Pinpoint the cell where the given text exists, returning its [X, Y] midpoint coordinate. 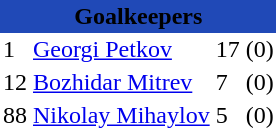
Georgi Petkov [122, 50]
17 [228, 50]
1 [15, 50]
12 [15, 82]
Bozhidar Mitrev [122, 82]
7 [228, 82]
